Extract the (x, y) coordinate from the center of the cell holding the provided text.  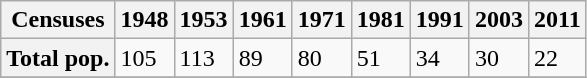
80 (322, 58)
34 (440, 58)
1981 (380, 20)
2003 (498, 20)
2011 (557, 20)
1948 (144, 20)
113 (204, 58)
1971 (322, 20)
1953 (204, 20)
Censuses (58, 20)
Total pop. (58, 58)
30 (498, 58)
1991 (440, 20)
51 (380, 58)
1961 (262, 20)
89 (262, 58)
22 (557, 58)
105 (144, 58)
